Capture the cell that displays the provided text and extract its (x, y) central coordinate. 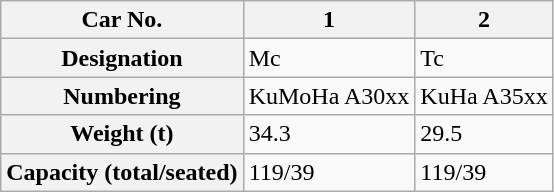
Capacity (total/seated) (122, 172)
KuHa A35xx (484, 96)
34.3 (329, 134)
Car No. (122, 20)
1 (329, 20)
29.5 (484, 134)
Weight (t) (122, 134)
Mc (329, 58)
Designation (122, 58)
2 (484, 20)
KuMoHa A30xx (329, 96)
Numbering (122, 96)
Tc (484, 58)
